Search for the cell housing the specified text and yield its [X, Y] center coordinate. 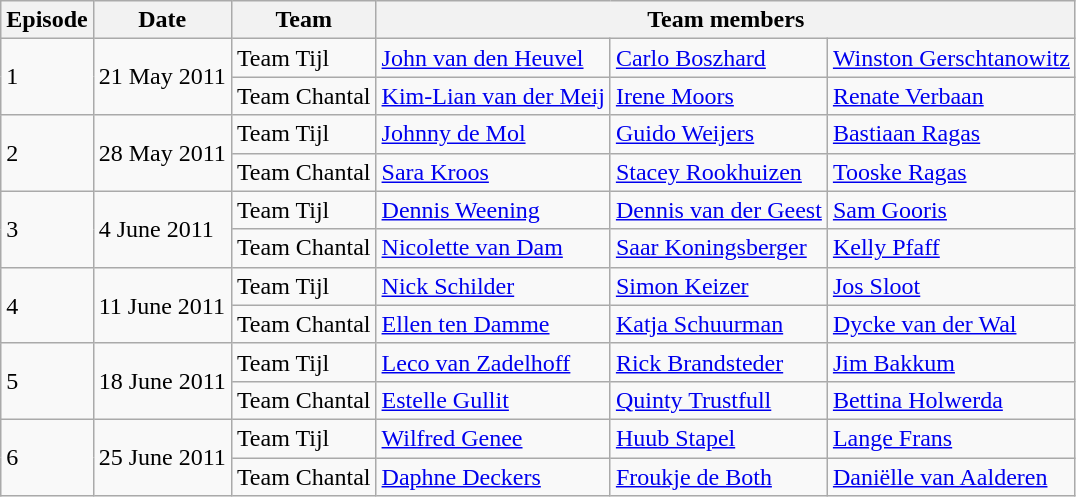
Katja Schuurman [718, 324]
Wilfred Genee [493, 438]
6 [47, 457]
Nicolette van Dam [493, 248]
Bettina Holwerda [951, 400]
1 [47, 77]
Jim Bakkum [951, 362]
Episode [47, 20]
Lange Frans [951, 438]
Team [304, 20]
Quinty Trustfull [718, 400]
Rick Brandsteder [718, 362]
Date [162, 20]
25 June 2011 [162, 457]
Bastiaan Ragas [951, 134]
Estelle Gullit [493, 400]
Daniëlle van Aalderen [951, 477]
3 [47, 229]
28 May 2011 [162, 153]
Dycke van der Wal [951, 324]
Johnny de Mol [493, 134]
21 May 2011 [162, 77]
Huub Stapel [718, 438]
John van den Heuvel [493, 58]
2 [47, 153]
Stacey Rookhuizen [718, 172]
Kim-Lian van der Meij [493, 96]
Leco van Zadelhoff [493, 362]
Guido Weijers [718, 134]
4 [47, 305]
5 [47, 381]
Irene Moors [718, 96]
Team members [726, 20]
Kelly Pfaff [951, 248]
4 June 2011 [162, 229]
Nick Schilder [493, 286]
Renate Verbaan [951, 96]
Ellen ten Damme [493, 324]
Winston Gerschtanowitz [951, 58]
Tooske Ragas [951, 172]
Jos Sloot [951, 286]
Dennis van der Geest [718, 210]
Sam Gooris [951, 210]
11 June 2011 [162, 305]
Sara Kroos [493, 172]
Saar Koningsberger [718, 248]
Dennis Weening [493, 210]
Carlo Boszhard [718, 58]
Simon Keizer [718, 286]
Daphne Deckers [493, 477]
Froukje de Both [718, 477]
18 June 2011 [162, 381]
